Find where the given text appears and provide that cell's center as [x, y] coordinate. 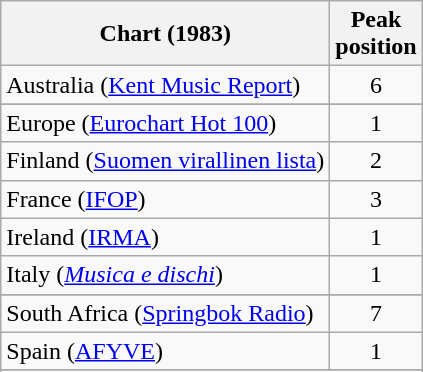
Italy (Musica e dischi) [166, 275]
2 [376, 161]
Finland (Suomen virallinen lista) [166, 161]
Spain (AFYVE) [166, 351]
South Africa (Springbok Radio) [166, 313]
France (IFOP) [166, 199]
Europe (Eurochart Hot 100) [166, 123]
3 [376, 199]
Australia (Kent Music Report) [166, 85]
Peakposition [376, 34]
6 [376, 85]
7 [376, 313]
Ireland (IRMA) [166, 237]
Chart (1983) [166, 34]
